Return the (x, y) coordinate for the center point of the cell that contains the specified text.  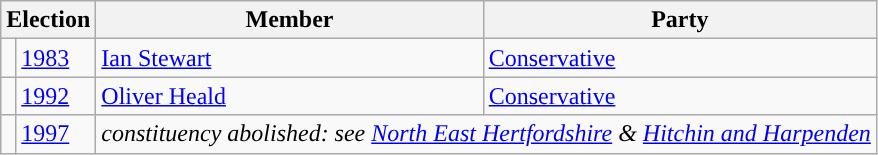
constituency abolished: see North East Hertfordshire & Hitchin and Harpenden (486, 134)
1983 (56, 58)
Oliver Heald (290, 96)
1992 (56, 96)
Member (290, 20)
Party (680, 20)
1997 (56, 134)
Ian Stewart (290, 58)
Election (48, 20)
